Find where the given text appears and provide that cell's center as [X, Y] coordinate. 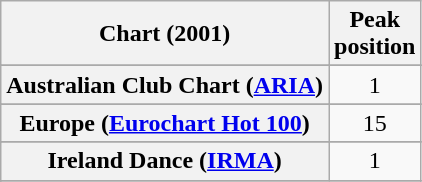
15 [374, 123]
Europe (Eurochart Hot 100) [165, 123]
Australian Club Chart (ARIA) [165, 85]
Peakposition [374, 34]
Ireland Dance (IRMA) [165, 161]
Chart (2001) [165, 34]
